Locate the cell with the specified text and output its [x, y] center coordinate. 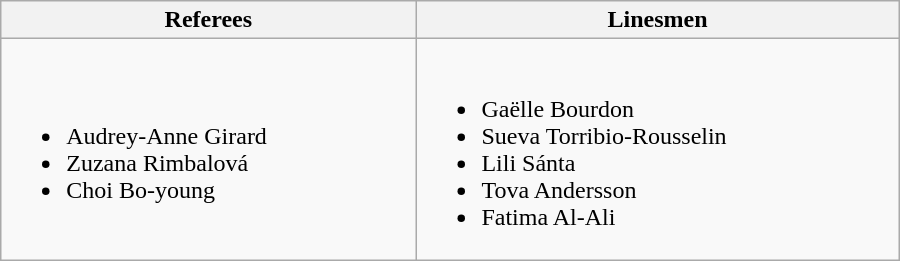
Referees [208, 20]
Gaëlle Bourdon Sueva Torribio-Rousselin Lili Sánta Tova Andersson Fatima Al-Ali [658, 150]
Audrey-Anne Girard Zuzana Rimbalová Choi Bo-young [208, 150]
Linesmen [658, 20]
